Identify which cell holds the provided text, then report its [X, Y] central coordinate. 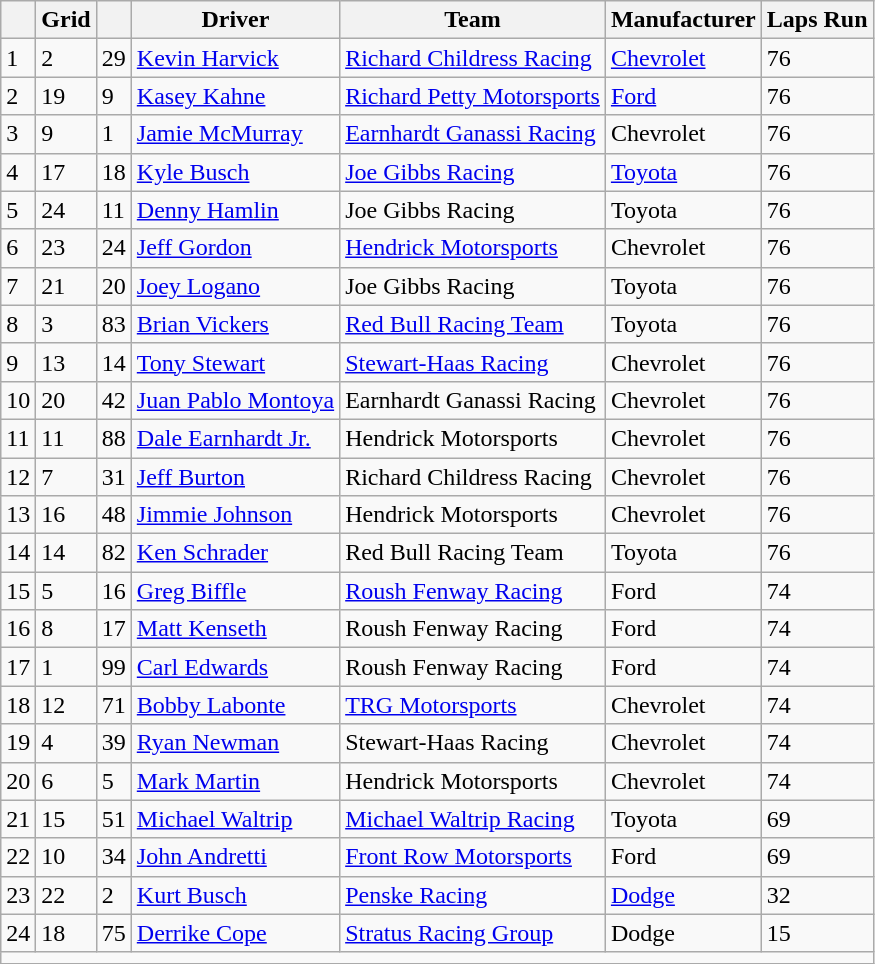
Matt Kenseth [235, 629]
99 [114, 667]
Bobby Labonte [235, 705]
51 [114, 819]
Grid [66, 20]
75 [114, 933]
Derrike Cope [235, 933]
Joey Logano [235, 286]
Richard Petty Motorsports [473, 96]
Front Row Motorsports [473, 857]
Juan Pablo Montoya [235, 400]
88 [114, 438]
Jimmie Johnson [235, 515]
34 [114, 857]
Ken Schrader [235, 553]
Manufacturer [683, 20]
Jeff Gordon [235, 248]
Ryan Newman [235, 743]
Kevin Harvick [235, 58]
42 [114, 400]
Kurt Busch [235, 895]
Team [473, 20]
John Andretti [235, 857]
Kyle Busch [235, 172]
Brian Vickers [235, 324]
Mark Martin [235, 781]
29 [114, 58]
Driver [235, 20]
Carl Edwards [235, 667]
Michael Waltrip Racing [473, 819]
Stratus Racing Group [473, 933]
Jeff Burton [235, 477]
71 [114, 705]
Greg Biffle [235, 591]
Dale Earnhardt Jr. [235, 438]
Denny Hamlin [235, 210]
Jamie McMurray [235, 134]
Laps Run [817, 20]
Kasey Kahne [235, 96]
83 [114, 324]
39 [114, 743]
48 [114, 515]
Tony Stewart [235, 362]
Penske Racing [473, 895]
82 [114, 553]
31 [114, 477]
32 [817, 895]
TRG Motorsports [473, 705]
Michael Waltrip [235, 819]
